Return the (x, y) coordinate for the center point of the cell that contains the specified text.  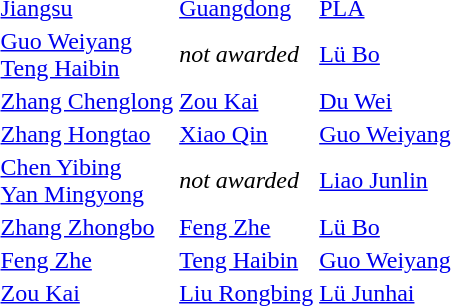
Xiao Qin (246, 134)
Zou Kai (246, 101)
Teng Haibin (246, 260)
Feng Zhe (246, 227)
